Determine the (X, Y) coordinate at the center of the cell enclosing the given text.  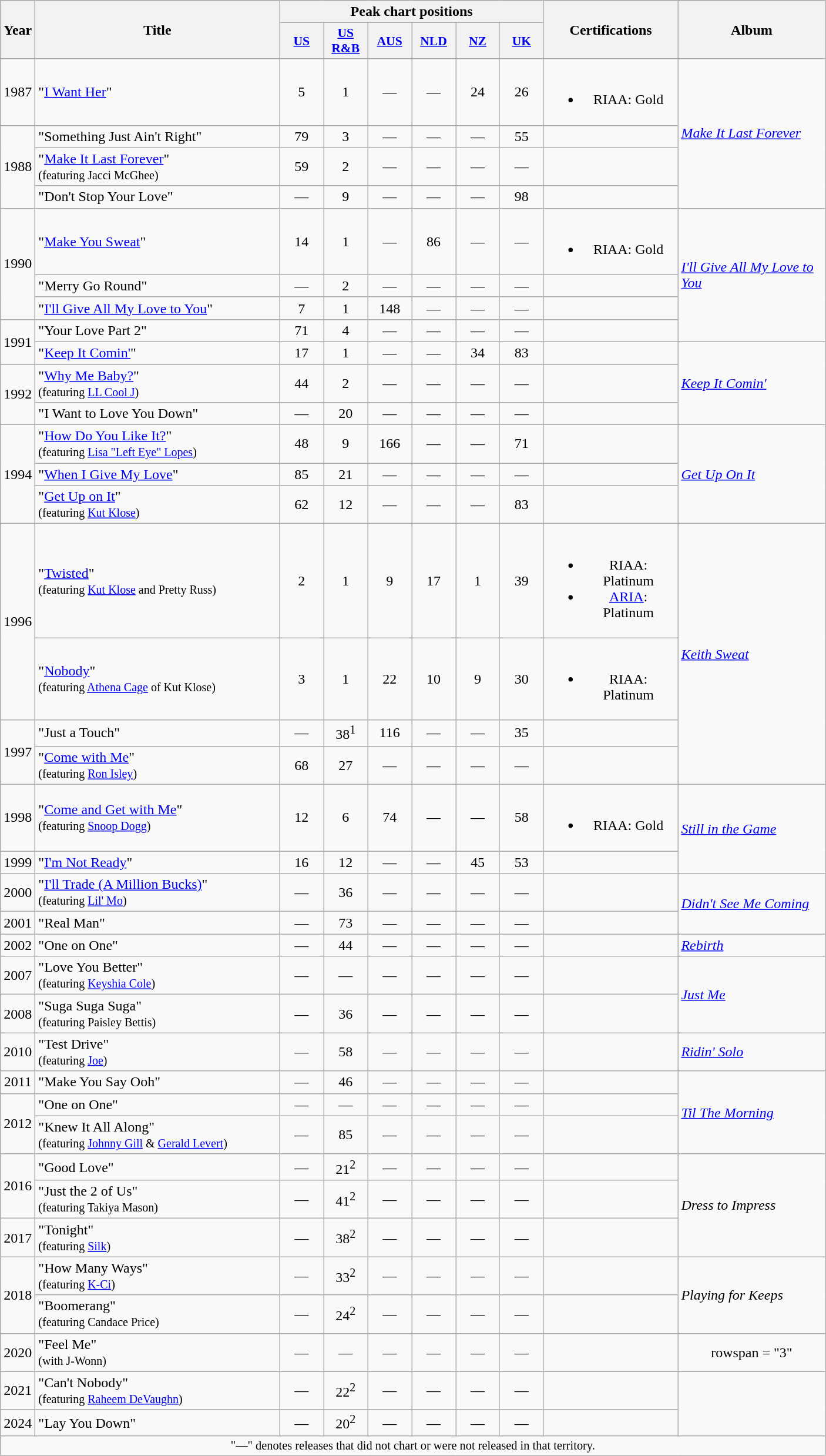
22 (390, 679)
381 (345, 734)
222 (345, 1391)
NZ (478, 41)
1997 (18, 752)
10 (434, 679)
382 (345, 1238)
116 (390, 734)
"How Do You Like It?"(featuring Lisa "Left Eye" Lopes) (157, 444)
79 (302, 136)
"Love You Better"(featuring Keyshia Cole) (157, 976)
Playing for Keeps (752, 1295)
"Your Love Part 2" (157, 330)
332 (345, 1276)
2011 (18, 1082)
"Make You Sweat" (157, 241)
24 (478, 92)
2001 (18, 923)
5 (302, 92)
59 (302, 167)
"Something Just Ain't Right" (157, 136)
Title (157, 29)
"Just the 2 of Us" (featuring Takiya Mason) (157, 1199)
2020 (18, 1352)
7 (302, 308)
"Good Love" (157, 1167)
NLD (434, 41)
Just Me (752, 995)
166 (390, 444)
1992 (18, 395)
RIAA: Platinum (611, 679)
rowspan = "3" (752, 1352)
Certifications (611, 29)
14 (302, 241)
98 (522, 197)
Make It Last Forever (752, 133)
2021 (18, 1391)
34 (478, 353)
48 (302, 444)
"Lay You Down" (157, 1422)
212 (345, 1167)
AUS (390, 41)
53 (522, 862)
1988 (18, 167)
Keith Sweat (752, 654)
UK (522, 41)
62 (302, 504)
"Keep It Comin'" (157, 353)
2002 (18, 945)
26 (522, 92)
45 (478, 862)
I'll Give All My Love to You (752, 275)
"Boomerang" (featuring Candace Price) (157, 1314)
Til The Morning (752, 1112)
1999 (18, 862)
"Suga Suga Suga"(featuring Paisley Bettis) (157, 1013)
"I'll Trade (A Million Bucks)"(featuring Lil' Mo) (157, 892)
2018 (18, 1295)
"How Many Ways" (featuring K-Ci) (157, 1276)
2008 (18, 1013)
"Knew It All Along"(featuring Johnny Gill & Gerald Levert) (157, 1134)
2007 (18, 976)
46 (345, 1082)
"Come with Me"(featuring Ron Isley) (157, 765)
68 (302, 765)
148 (390, 308)
20 (345, 414)
Album (752, 29)
Dress to Impress (752, 1205)
"I Want Her" (157, 92)
Peak chart positions (411, 12)
Ridin' Solo (752, 1052)
35 (522, 734)
74 (390, 818)
"Why Me Baby?"(featuring LL Cool J) (157, 383)
1998 (18, 818)
1990 (18, 263)
"Just a Touch" (157, 734)
2016 (18, 1186)
1987 (18, 92)
2012 (18, 1124)
2010 (18, 1052)
4 (345, 330)
"Tonight" (featuring Silk) (157, 1238)
242 (345, 1314)
"When I Give My Love" (157, 474)
86 (434, 241)
"Make You Say Ooh" (157, 1082)
"I'll Give All My Love to You" (157, 308)
55 (522, 136)
"I'm Not Ready" (157, 862)
USR&B (345, 41)
6 (345, 818)
Year (18, 29)
16 (302, 862)
30 (522, 679)
"—" denotes releases that did not chart or were not released in that territory. (413, 1446)
39 (522, 581)
73 (345, 923)
Keep It Comin' (752, 383)
1991 (18, 342)
202 (345, 1422)
"Real Man" (157, 923)
1994 (18, 474)
Still in the Game (752, 829)
"Nobody"(featuring Athena Cage of Kut Klose) (157, 679)
21 (345, 474)
2017 (18, 1238)
"Make It Last Forever"(featuring Jacci McGhee) (157, 167)
Didn't See Me Coming (752, 904)
"Test Drive"(featuring Joe) (157, 1052)
"Can't Nobody" (featuring Raheem DeVaughn) (157, 1391)
"Feel Me" (with J-Wonn) (157, 1352)
"Come and Get with Me"(featuring Snoop Dogg) (157, 818)
"Merry Go Round" (157, 286)
Rebirth (752, 945)
"Twisted"(featuring Kut Klose and Pretty Russ) (157, 581)
"Don't Stop Your Love" (157, 197)
2024 (18, 1422)
412 (345, 1199)
27 (345, 765)
"Get Up on It"(featuring Kut Klose) (157, 504)
2000 (18, 892)
1996 (18, 622)
Get Up On It (752, 474)
"I Want to Love You Down" (157, 414)
RIAA: PlatinumARIA: Platinum (611, 581)
US (302, 41)
